Search for the cell housing the specified text and yield its (x, y) center coordinate. 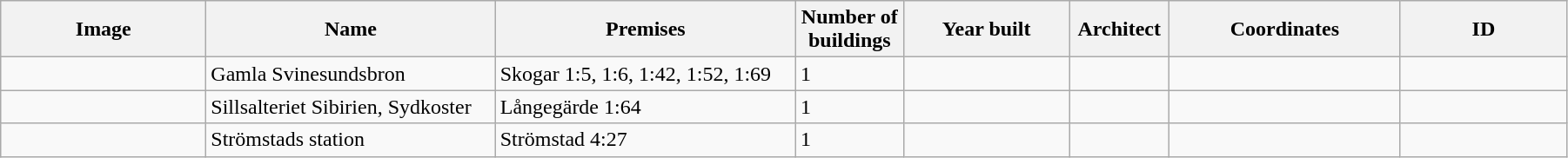
Architect (1119, 30)
Strömstads station (351, 140)
Number ofbuildings (850, 30)
Skogar 1:5, 1:6, 1:42, 1:52, 1:69 (646, 74)
Name (351, 30)
ID (1483, 30)
Year built (987, 30)
Image (104, 30)
Gamla Svinesundsbron (351, 74)
Coordinates (1284, 30)
Sillsalteriet Sibirien, Sydkoster (351, 107)
Strömstad 4:27 (646, 140)
Långegärde 1:64 (646, 107)
Premises (646, 30)
